Determine the (X, Y) coordinate at the center of the cell enclosing the given text.  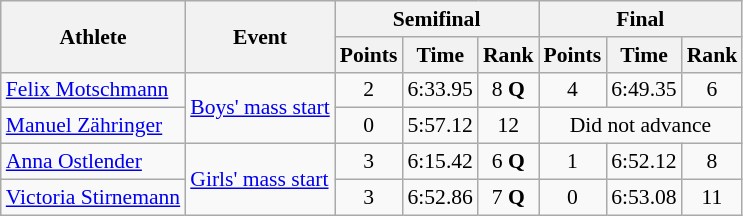
Final (640, 19)
6:15.42 (440, 162)
Athlete (93, 36)
2 (369, 90)
6:33.95 (440, 90)
Did not advance (640, 126)
Girls' mass start (260, 180)
6 Q (508, 162)
4 (572, 90)
6:52.12 (644, 162)
Victoria Stirnemann (93, 197)
6 (712, 90)
1 (572, 162)
6:52.86 (440, 197)
Event (260, 36)
12 (508, 126)
8 Q (508, 90)
6:53.08 (644, 197)
Semifinal (437, 19)
8 (712, 162)
5:57.12 (440, 126)
6:49.35 (644, 90)
Anna Ostlender (93, 162)
Boys' mass start (260, 108)
Manuel Zähringer (93, 126)
Felix Motschmann (93, 90)
11 (712, 197)
7 Q (508, 197)
